Return the (x, y) coordinate for the center point of the cell that contains the specified text.  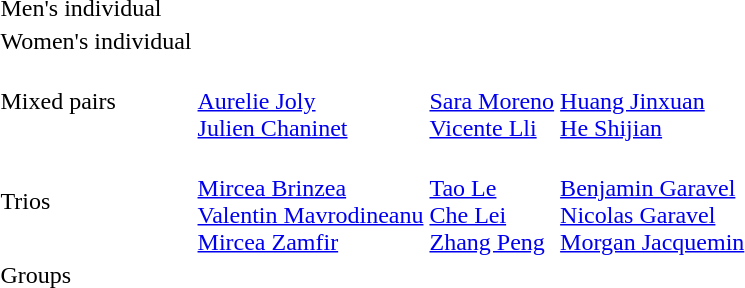
Sara MorenoVicente Lli (492, 101)
Mircea BrinzeaValentin MavrodineanuMircea Zamfir (310, 202)
Tao LeChe LeiZhang Peng (492, 202)
Aurelie JolyJulien Chaninet (310, 101)
